Output the [x, y] coordinate of the center of the cell containing the given text.  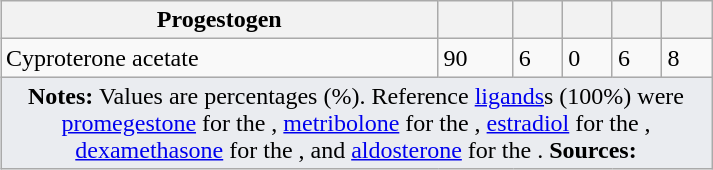
90 [476, 58]
8 [687, 58]
Progestogen [218, 20]
0 [588, 58]
Cyproterone acetate [218, 58]
